Identify which cell holds the provided text, then report its [X, Y] central coordinate. 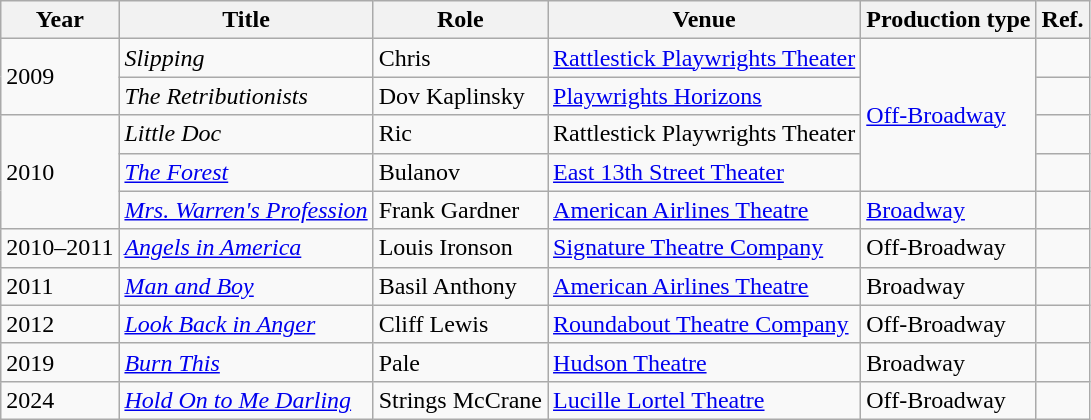
Playwrights Horizons [704, 96]
Angels in America [246, 248]
2010 [60, 172]
2012 [60, 324]
Basil Anthony [460, 286]
Ref. [1062, 20]
Louis Ironson [460, 248]
Year [60, 20]
Pale [460, 362]
Ric [460, 134]
Look Back in Anger [246, 324]
Chris [460, 58]
Slipping [246, 58]
Strings McCrane [460, 400]
Cliff Lewis [460, 324]
2011 [60, 286]
Lucille Lortel Theatre [704, 400]
2010–2011 [60, 248]
Production type [948, 20]
Title [246, 20]
Bulanov [460, 172]
Hudson Theatre [704, 362]
Man and Boy [246, 286]
2024 [60, 400]
Roundabout Theatre Company [704, 324]
Little Doc [246, 134]
Hold On to Me Darling [246, 400]
Mrs. Warren's Profession [246, 210]
Burn This [246, 362]
Dov Kaplinsky [460, 96]
Venue [704, 20]
Signature Theatre Company [704, 248]
The Retributionists [246, 96]
2019 [60, 362]
East 13th Street Theater [704, 172]
The Forest [246, 172]
Role [460, 20]
2009 [60, 77]
Frank Gardner [460, 210]
